Find where the given text appears and provide that cell's center as (X, Y) coordinate. 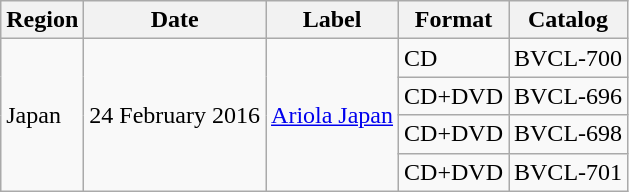
CD (454, 58)
BVCL-696 (568, 96)
BVCL-700 (568, 58)
Ariola Japan (332, 115)
BVCL-701 (568, 172)
24 February 2016 (175, 115)
BVCL-698 (568, 134)
Label (332, 20)
Format (454, 20)
Region (42, 20)
Date (175, 20)
Catalog (568, 20)
Japan (42, 115)
